Scan for the cell matching the given text and deliver its (X, Y) coordinate at center. 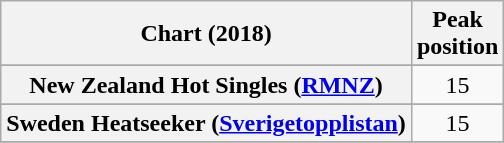
Peakposition (457, 34)
Chart (2018) (206, 34)
Sweden Heatseeker (Sverigetopplistan) (206, 123)
New Zealand Hot Singles (RMNZ) (206, 85)
